Provide the [X, Y] coordinate of the cell's center where the given text is located.  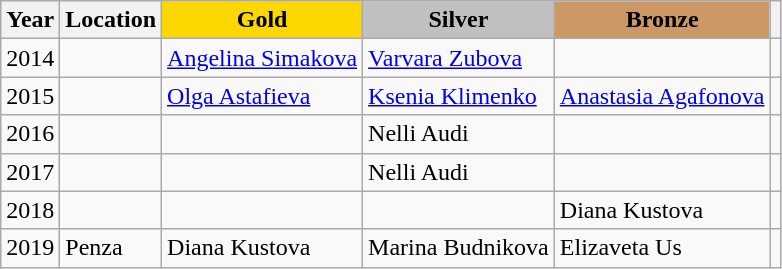
Marina Budnikova [459, 248]
2018 [30, 210]
Bronze [662, 20]
Anastasia Agafonova [662, 96]
Varvara Zubova [459, 58]
Silver [459, 20]
Location [111, 20]
Angelina Simakova [262, 58]
2015 [30, 96]
2016 [30, 134]
Elizaveta Us [662, 248]
Ksenia Klimenko [459, 96]
Penza [111, 248]
2017 [30, 172]
Year [30, 20]
Olga Astafieva [262, 96]
2014 [30, 58]
2019 [30, 248]
Gold [262, 20]
